Locate the cell with the specified text and output its (x, y) center coordinate. 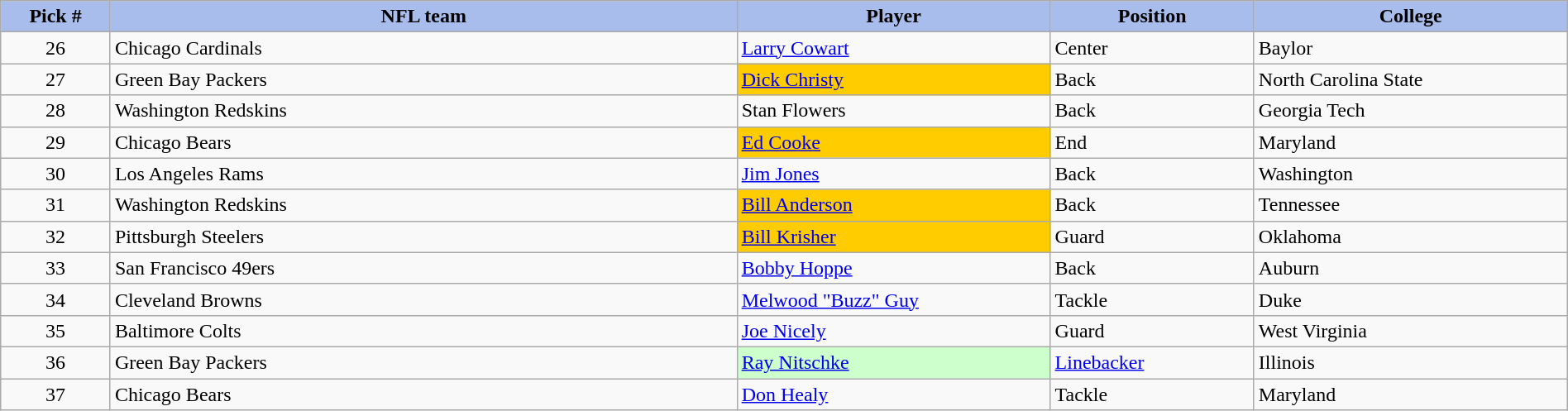
Cleveland Browns (423, 299)
33 (56, 268)
Baylor (1411, 48)
26 (56, 48)
35 (56, 331)
Tennessee (1411, 205)
Bill Krisher (893, 237)
Position (1152, 17)
Auburn (1411, 268)
Player (893, 17)
31 (56, 205)
Ed Cooke (893, 142)
Bobby Hoppe (893, 268)
End (1152, 142)
Pick # (56, 17)
Ray Nitschke (893, 362)
Stan Flowers (893, 111)
29 (56, 142)
37 (56, 394)
Illinois (1411, 362)
Don Healy (893, 394)
North Carolina State (1411, 79)
Joe Nicely (893, 331)
Jim Jones (893, 174)
Bill Anderson (893, 205)
NFL team (423, 17)
Chicago Cardinals (423, 48)
28 (56, 111)
Baltimore Colts (423, 331)
32 (56, 237)
36 (56, 362)
Linebacker (1152, 362)
Duke (1411, 299)
San Francisco 49ers (423, 268)
Larry Cowart (893, 48)
Pittsburgh Steelers (423, 237)
Washington (1411, 174)
Los Angeles Rams (423, 174)
West Virginia (1411, 331)
Dick Christy (893, 79)
College (1411, 17)
Center (1152, 48)
Georgia Tech (1411, 111)
27 (56, 79)
Melwood "Buzz" Guy (893, 299)
Oklahoma (1411, 237)
30 (56, 174)
34 (56, 299)
